From the cell containing the given text, extract its center point as (X, Y) coordinate. 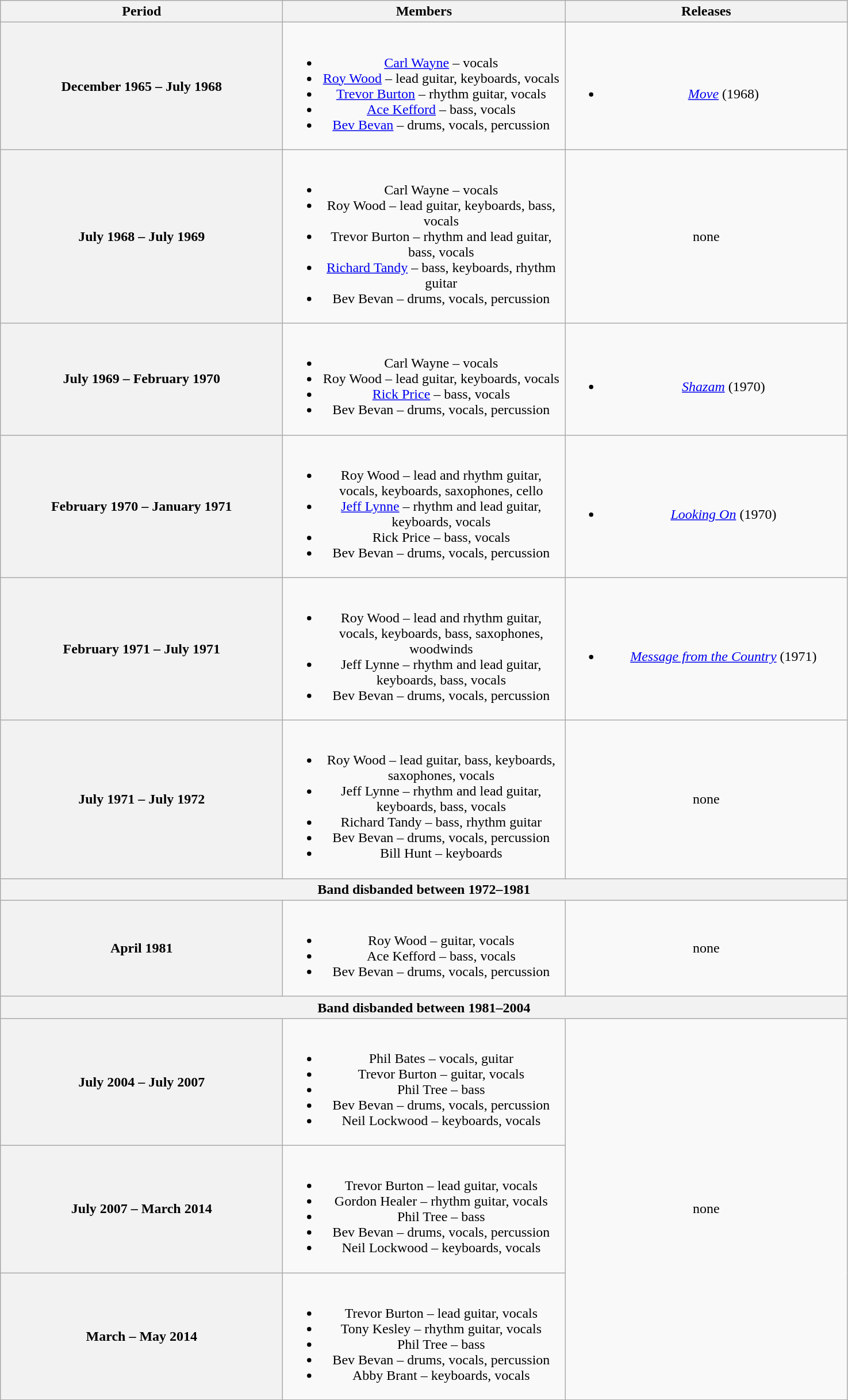
Roy Wood – guitar, vocalsAce Kefford – bass, vocalsBev Bevan – drums, vocals, percussion (424, 948)
Members (424, 12)
July 2007 – March 2014 (141, 1209)
July 1969 – February 1970 (141, 379)
February 1970 – January 1971 (141, 506)
July 1968 – July 1969 (141, 236)
April 1981 (141, 948)
Shazam (1970) (706, 379)
March – May 2014 (141, 1336)
Move (1968) (706, 86)
December 1965 – July 1968 (141, 86)
February 1971 – July 1971 (141, 649)
Message from the Country (1971) (706, 649)
Period (141, 12)
Band disbanded between 1972–1981 (424, 889)
July 2004 – July 2007 (141, 1081)
Releases (706, 12)
July 1971 – July 1972 (141, 800)
Carl Wayne – vocalsRoy Wood – lead guitar, keyboards, vocalsRick Price – bass, vocalsBev Bevan – drums, vocals, percussion (424, 379)
Band disbanded between 1981–2004 (424, 1007)
Phil Bates – vocals, guitarTrevor Burton – guitar, vocals Phil Tree – bassBev Bevan – drums, vocals, percussionNeil Lockwood – keyboards, vocals (424, 1081)
Looking On (1970) (706, 506)
